Return [X, Y] of the center of cell containing provided text 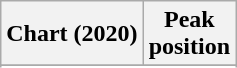
Peakposition [189, 34]
Chart (2020) [72, 34]
